From the cell containing the given text, extract its center point as (X, Y) coordinate. 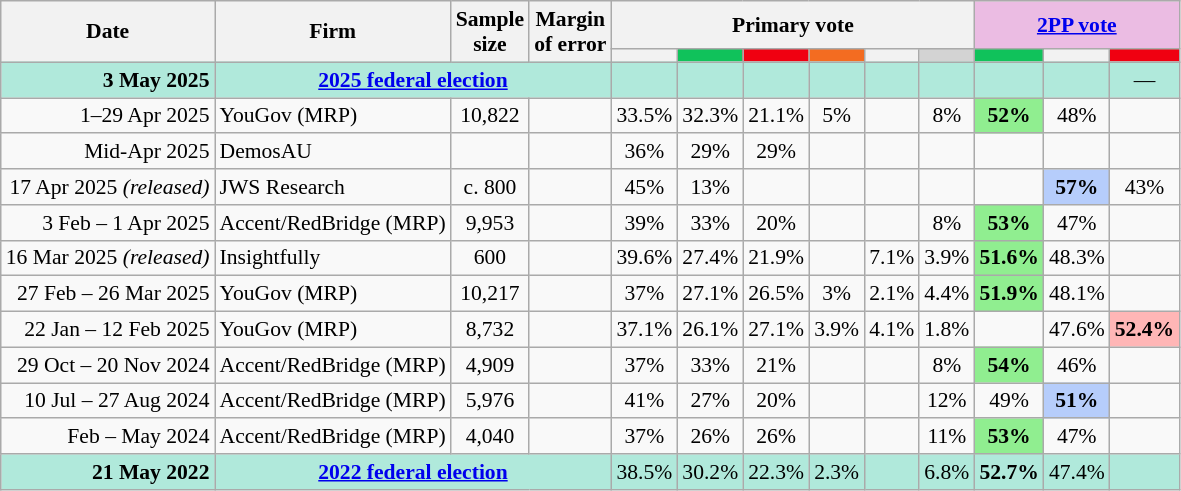
Firm (333, 32)
43% (1144, 187)
46% (1077, 365)
8,732 (490, 330)
10,217 (490, 294)
2025 federal election (414, 80)
27% (710, 401)
52.7% (1008, 472)
37.1% (644, 330)
Primary vote (792, 25)
11% (946, 437)
2.1% (892, 294)
6.8% (946, 472)
22.3% (776, 472)
21.1% (776, 116)
51.9% (1008, 294)
5,976 (490, 401)
13% (710, 187)
32.3% (710, 116)
4,909 (490, 365)
3 Feb – 1 Apr 2025 (108, 223)
39% (644, 223)
26.1% (710, 330)
1–29 Apr 2025 (108, 116)
Mid-Apr 2025 (108, 152)
16 Mar 2025 (released) (108, 258)
3 May 2025 (108, 80)
45% (644, 187)
51.6% (1008, 258)
38.5% (644, 472)
54% (1008, 365)
4,040 (490, 437)
DemosAU (333, 152)
49% (1008, 401)
10 Jul – 27 Aug 2024 (108, 401)
Insightfully (333, 258)
4.4% (946, 294)
Samplesize (490, 32)
22 Jan – 12 Feb 2025 (108, 330)
51% (1077, 401)
600 (490, 258)
39.6% (644, 258)
41% (644, 401)
2022 federal election (414, 472)
30.2% (710, 472)
48% (1077, 116)
48.1% (1077, 294)
9,953 (490, 223)
47.6% (1077, 330)
27 Feb – 26 Mar 2025 (108, 294)
5% (836, 116)
7.1% (892, 258)
52.4% (1144, 330)
27.4% (710, 258)
10,822 (490, 116)
Marginof error (570, 32)
17 Apr 2025 (released) (108, 187)
Feb – May 2024 (108, 437)
26.5% (776, 294)
21 May 2022 (108, 472)
33.5% (644, 116)
2PP vote (1076, 25)
12% (946, 401)
48.3% (1077, 258)
2.3% (836, 472)
3% (836, 294)
4.1% (892, 330)
52% (1008, 116)
29 Oct – 20 Nov 2024 (108, 365)
Date (108, 32)
21.9% (776, 258)
47.4% (1077, 472)
JWS Research (333, 187)
21% (776, 365)
57% (1077, 187)
c. 800 (490, 187)
1.8% (946, 330)
36% (644, 152)
— (1144, 80)
